Find where the given text appears and provide that cell's center as (x, y) coordinate. 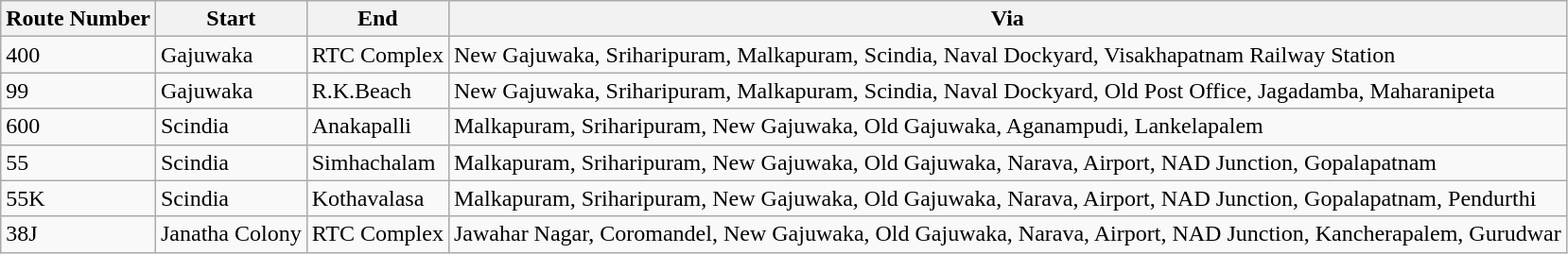
New Gajuwaka, Sriharipuram, Malkapuram, Scindia, Naval Dockyard, Old Post Office, Jagadamba, Maharanipeta (1007, 91)
600 (78, 127)
Malkapuram, Sriharipuram, New Gajuwaka, Old Gajuwaka, Narava, Airport, NAD Junction, Gopalapatnam (1007, 162)
Simhachalam (377, 162)
Jawahar Nagar, Coromandel, New Gajuwaka, Old Gajuwaka, Narava, Airport, NAD Junction, Kancherapalem, Gurudwar (1007, 234)
99 (78, 91)
Kothavalasa (377, 198)
Via (1007, 19)
End (377, 19)
55K (78, 198)
Malkapuram, Sriharipuram, New Gajuwaka, Old Gajuwaka, Narava, Airport, NAD Junction, Gopalapatnam, Pendurthi (1007, 198)
55 (78, 162)
38J (78, 234)
Route Number (78, 19)
Start (231, 19)
Malkapuram, Sriharipuram, New Gajuwaka, Old Gajuwaka, Aganampudi, Lankelapalem (1007, 127)
R.K.Beach (377, 91)
New Gajuwaka, Sriharipuram, Malkapuram, Scindia, Naval Dockyard, Visakhapatnam Railway Station (1007, 55)
Anakapalli (377, 127)
400 (78, 55)
Janatha Colony (231, 234)
